Locate the cell with the specified text and output its [x, y] center coordinate. 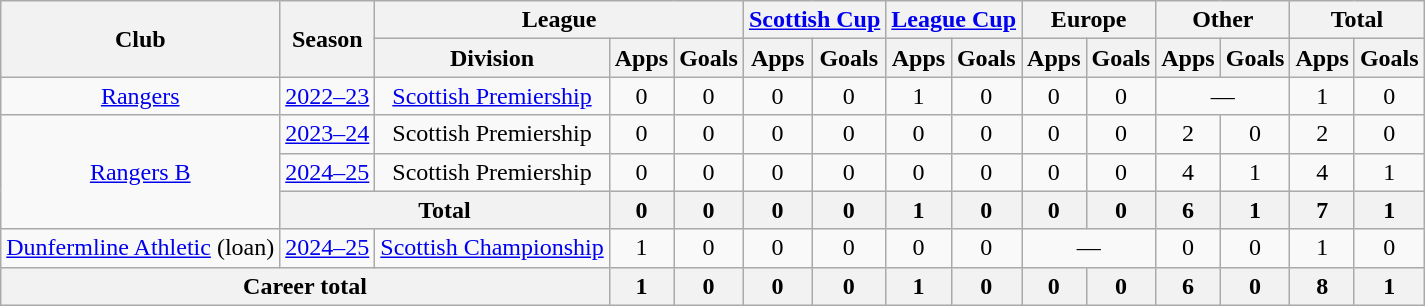
Career total [305, 286]
League Cup [954, 20]
Club [140, 39]
Other [1223, 20]
7 [1322, 210]
League [560, 20]
Scottish Cup [814, 20]
Scottish Championship [492, 248]
Rangers B [140, 172]
2023–24 [328, 134]
8 [1322, 286]
Division [492, 58]
Dunfermline Athletic (loan) [140, 248]
Rangers [140, 96]
Season [328, 39]
Europe [1089, 20]
2022–23 [328, 96]
